Identify which cell holds the provided text, then report its (x, y) central coordinate. 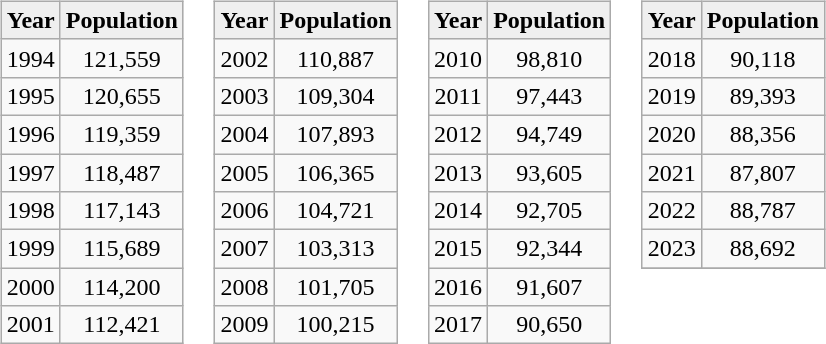
104,721 (336, 211)
92,705 (550, 211)
2020 (672, 134)
106,365 (336, 173)
2023 (672, 249)
2008 (244, 287)
91,607 (550, 287)
100,215 (336, 325)
2013 (458, 173)
2009 (244, 325)
107,893 (336, 134)
112,421 (122, 325)
109,304 (336, 96)
90,650 (550, 325)
2017 (458, 325)
2010 (458, 58)
98,810 (550, 58)
89,393 (762, 96)
103,313 (336, 249)
2006 (244, 211)
2014 (458, 211)
92,344 (550, 249)
115,689 (122, 249)
97,443 (550, 96)
94,749 (550, 134)
2016 (458, 287)
121,559 (122, 58)
2011 (458, 96)
1996 (30, 134)
120,655 (122, 96)
2021 (672, 173)
2004 (244, 134)
1999 (30, 249)
110,887 (336, 58)
1995 (30, 96)
117,143 (122, 211)
1994 (30, 58)
101,705 (336, 287)
2022 (672, 211)
2005 (244, 173)
119,359 (122, 134)
1997 (30, 173)
87,807 (762, 173)
114,200 (122, 287)
90,118 (762, 58)
88,356 (762, 134)
2003 (244, 96)
2018 (672, 58)
2001 (30, 325)
2002 (244, 58)
118,487 (122, 173)
2007 (244, 249)
1998 (30, 211)
93,605 (550, 173)
2012 (458, 134)
2019 (672, 96)
88,692 (762, 249)
2015 (458, 249)
2000 (30, 287)
88,787 (762, 211)
